Locate the cell with the specified text and output its (x, y) center coordinate. 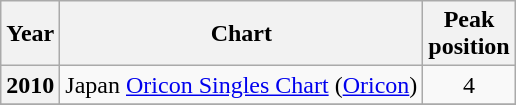
4 (469, 85)
Chart (242, 34)
Peakposition (469, 34)
Year (30, 34)
Japan Oricon Singles Chart (Oricon) (242, 85)
2010 (30, 85)
